Extract the [x, y] coordinate from the center of the cell holding the provided text.  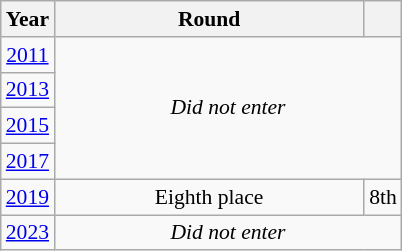
Eighth place [209, 197]
2019 [28, 197]
2023 [28, 233]
Round [209, 19]
2015 [28, 126]
Year [28, 19]
2017 [28, 162]
8th [383, 197]
2011 [28, 55]
2013 [28, 90]
